From the cell containing the given text, extract its center point as [X, Y] coordinate. 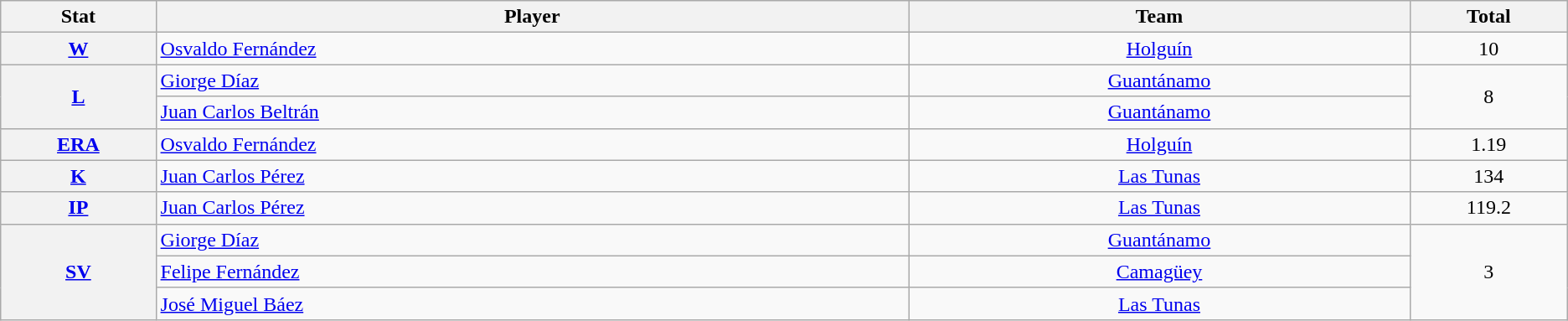
Player [532, 17]
10 [1488, 49]
ERA [79, 144]
José Miguel Báez [532, 303]
1.19 [1488, 144]
Team [1159, 17]
119.2 [1488, 208]
134 [1488, 176]
Felipe Fernández [532, 272]
W [79, 49]
Total [1488, 17]
3 [1488, 272]
K [79, 176]
8 [1488, 96]
SV [79, 272]
Camagüey [1159, 272]
Stat [79, 17]
L [79, 96]
IP [79, 208]
Juan Carlos Beltrán [532, 112]
